Determine the [x, y] coordinate at the center of the cell enclosing the given text.  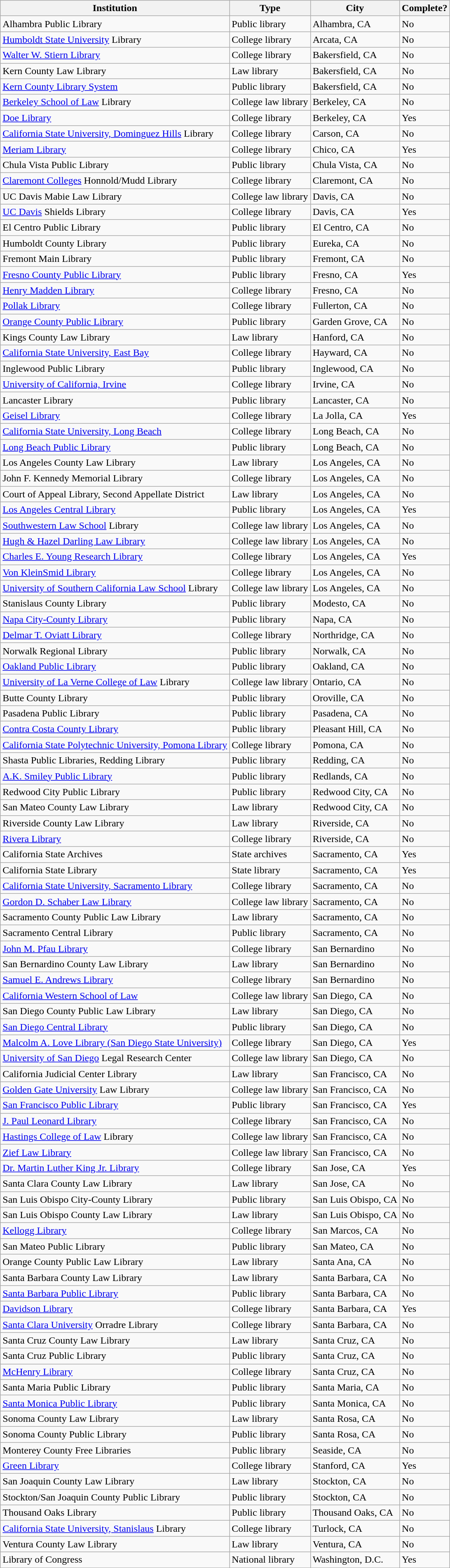
Santa Ana, CA [355, 1262]
Oakland, CA [355, 666]
City [355, 8]
Henry Madden Library [115, 290]
Stanislaus County Library [115, 604]
Riverside County Law Library [115, 823]
Los Angeles County Law Library [115, 463]
Norwalk Regional Library [115, 651]
Court of Appeal Library, Second Appellate District [115, 494]
California State University, Dominguez Hills Library [115, 133]
California Western School of Law [115, 996]
Alhambra Public Library [115, 24]
Santa Maria, CA [355, 1387]
Thousand Oaks, CA [355, 1513]
Seaside, CA [355, 1450]
Type [270, 8]
Rivera Library [115, 839]
Santa Clara University Orradre Library [115, 1325]
Library of Congress [115, 1560]
Fullerton, CA [355, 306]
Fresno County Public Library [115, 275]
University of California, Irvine [115, 384]
Sacramento County Public Law Library [115, 917]
San Mateo, CA [355, 1246]
John F. Kennedy Memorial Library [115, 478]
Von KleinSmid Library [115, 572]
Arcata, CA [355, 40]
Hugh & Hazel Darling Law Library [115, 541]
Samuel E. Andrews Library [115, 980]
Lancaster Library [115, 400]
Norwalk, CA [355, 651]
University of Southern California Law School Library [115, 588]
Washington, D.C. [355, 1560]
Inglewood Public Library [115, 369]
University of La Verne College of Law Library [115, 682]
California Judicial Center Library [115, 1074]
Contra Costa County Library [115, 729]
Redlands, CA [355, 776]
La Jolla, CA [355, 415]
Claremont Colleges Honnold/Mudd Library [115, 180]
Malcolm A. Love Library (San Diego State University) [115, 1043]
Napa City-County Library [115, 619]
Napa, CA [355, 619]
Ventura, CA [355, 1544]
Santa Barbara Public Library [115, 1293]
El Centro Public Library [115, 228]
National library [270, 1560]
Complete? [425, 8]
Modesto, CA [355, 604]
Alhambra, CA [355, 24]
Claremont, CA [355, 180]
California State Archives [115, 854]
Geisel Library [115, 415]
Kellogg Library [115, 1231]
Humboldt County Library [115, 243]
Oakland Public Library [115, 666]
University of San Diego Legal Research Center [115, 1058]
Irvine, CA [355, 384]
Sacramento Central Library [115, 933]
Eureka, CA [355, 243]
Kings County Law Library [115, 337]
San Mateo County Law Library [115, 807]
Meriam Library [115, 149]
Chico, CA [355, 149]
San Mateo Public Library [115, 1246]
Zief Law Library [115, 1152]
Garden Grove, CA [355, 322]
California State Polytechnic University, Pomona Library [115, 745]
Fremont Main Library [115, 259]
California State University, Sacramento Library [115, 886]
Hayward, CA [355, 353]
San Diego County Public Law Library [115, 1011]
Walter W. Stiern Library [115, 55]
Doe Library [115, 118]
Pleasant Hill, CA [355, 729]
Pollak Library [115, 306]
San Joaquin County Law Library [115, 1482]
Shasta Public Libraries, Redding Library [115, 761]
Orange County Public Library [115, 322]
California State University, East Bay [115, 353]
Turlock, CA [355, 1528]
Oroville, CA [355, 698]
Butte County Library [115, 698]
Lancaster, CA [355, 400]
San Bernardino County Law Library [115, 964]
California State University, Stanislaus Library [115, 1528]
Thousand Oaks Library [115, 1513]
California State University, Long Beach [115, 431]
McHenry Library [115, 1372]
Hastings College of Law Library [115, 1136]
Green Library [115, 1466]
Fremont, CA [355, 259]
Santa Monica Public Library [115, 1403]
John M. Pfau Library [115, 948]
Humboldt State University Library [115, 40]
Gordon D. Schaber Law Library [115, 901]
Berkeley School of Law Library [115, 102]
San Luis Obispo City-County Library [115, 1199]
Kern County Law Library [115, 71]
J. Paul Leonard Library [115, 1121]
Sonoma County Public Library [115, 1434]
Ontario, CA [355, 682]
Monterey County Free Libraries [115, 1450]
A.K. Smiley Public Library [115, 776]
Inglewood, CA [355, 369]
El Centro, CA [355, 228]
Pasadena, CA [355, 714]
Davidson Library [115, 1309]
San Francisco Public Library [115, 1105]
Santa Clara County Law Library [115, 1183]
State library [270, 870]
Ventura County Law Library [115, 1544]
Pasadena Public Library [115, 714]
Stanford, CA [355, 1466]
Santa Cruz Public Library [115, 1356]
Chula Vista Public Library [115, 165]
Charles E. Young Research Library [115, 557]
Long Beach Public Library [115, 447]
Pomona, CA [355, 745]
Institution [115, 8]
Santa Barbara County Law Library [115, 1278]
Dr. Martin Luther King Jr. Library [115, 1168]
Delmar T. Oviatt Library [115, 635]
Santa Monica, CA [355, 1403]
Redding, CA [355, 761]
Chula Vista, CA [355, 165]
Redwood City Public Library [115, 792]
UC Davis Shields Library [115, 212]
Stockton/San Joaquin County Public Library [115, 1497]
Santa Cruz County Law Library [115, 1340]
State archives [270, 854]
UC Davis Mabie Law Library [115, 196]
San Diego Central Library [115, 1027]
Orange County Public Law Library [115, 1262]
San Marcos, CA [355, 1231]
Los Angeles Central Library [115, 510]
Northridge, CA [355, 635]
California State Library [115, 870]
Golden Gate University Law Library [115, 1090]
Hanford, CA [355, 337]
Kern County Library System [115, 86]
San Luis Obispo County Law Library [115, 1215]
Santa Maria Public Library [115, 1387]
Carson, CA [355, 133]
Sonoma County Law Library [115, 1419]
Southwestern Law School Library [115, 525]
